Search for the cell housing the specified text and yield its [x, y] center coordinate. 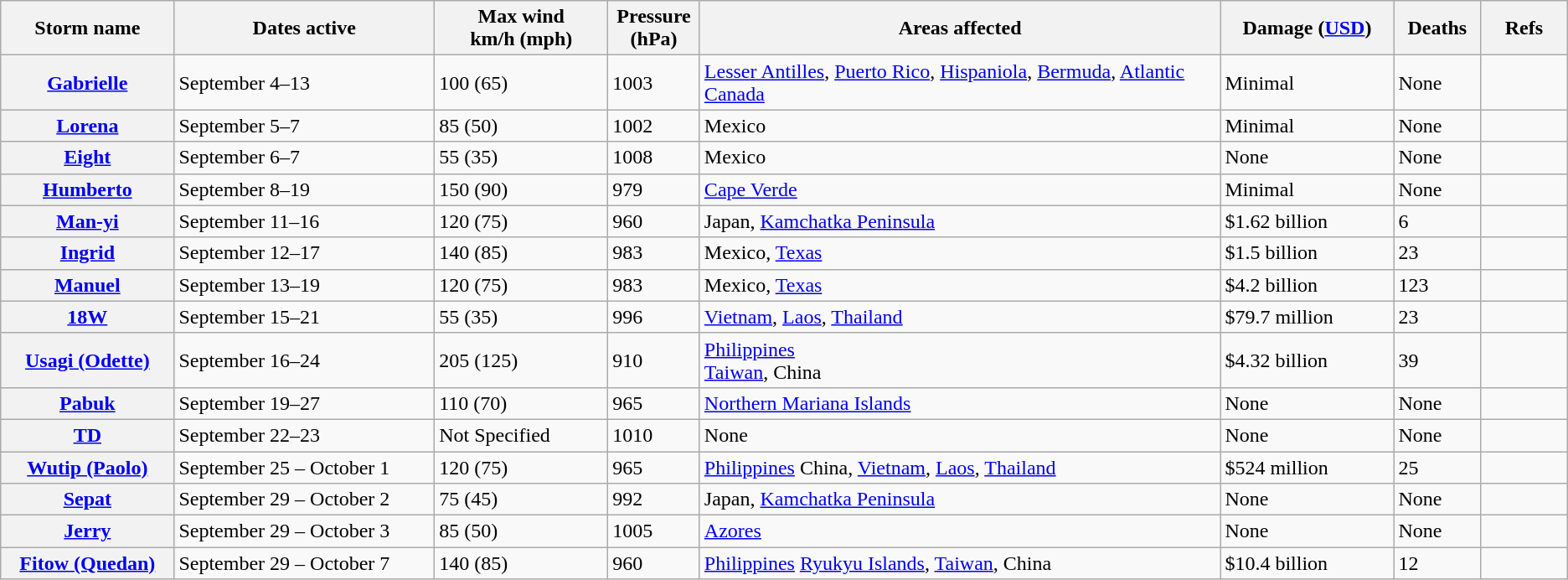
Areas affected [960, 28]
Jerry [87, 531]
Philippines China, Vietnam, Laos, Thailand [960, 467]
Northern Mariana Islands [960, 403]
Lorena [87, 126]
Deaths [1437, 28]
$524 million [1307, 467]
Azores [960, 531]
75 (45) [521, 500]
1005 [654, 531]
Storm name [87, 28]
979 [654, 189]
Manuel [87, 285]
$79.7 million [1307, 317]
Humberto [87, 189]
Not Specified [521, 435]
992 [654, 500]
Fitow (Quedan) [87, 563]
September 19–27 [305, 403]
1010 [654, 435]
September 29 – October 7 [305, 563]
Lesser Antilles, Puerto Rico, Hispaniola, Bermuda, Atlantic Canada [960, 82]
12 [1437, 563]
Sepat [87, 500]
Usagi (Odette) [87, 360]
996 [654, 317]
Dates active [305, 28]
September 11–16 [305, 221]
$10.4 billion [1307, 563]
Man-yi [87, 221]
September 29 – October 2 [305, 500]
Damage (USD) [1307, 28]
205 (125) [521, 360]
1003 [654, 82]
Wutip (Paolo) [87, 467]
September 5–7 [305, 126]
110 (70) [521, 403]
Vietnam, Laos, Thailand [960, 317]
6 [1437, 221]
PhilippinesTaiwan, China [960, 360]
25 [1437, 467]
$1.5 billion [1307, 253]
September 12–17 [305, 253]
Philippines Ryukyu Islands, Taiwan, China [960, 563]
18W [87, 317]
Eight [87, 158]
Pressure(hPa) [654, 28]
Cape Verde [960, 189]
1002 [654, 126]
Refs [1524, 28]
Max windkm/h (mph) [521, 28]
Gabrielle [87, 82]
September 15–21 [305, 317]
TD [87, 435]
September 25 – October 1 [305, 467]
$4.2 billion [1307, 285]
September 22–23 [305, 435]
September 16–24 [305, 360]
September 4–13 [305, 82]
September 29 – October 3 [305, 531]
100 (65) [521, 82]
$4.32 billion [1307, 360]
Ingrid [87, 253]
910 [654, 360]
150 (90) [521, 189]
123 [1437, 285]
39 [1437, 360]
Pabuk [87, 403]
September 6–7 [305, 158]
September 13–19 [305, 285]
September 8–19 [305, 189]
$1.62 billion [1307, 221]
1008 [654, 158]
